Return [x, y] of the center of cell containing provided text 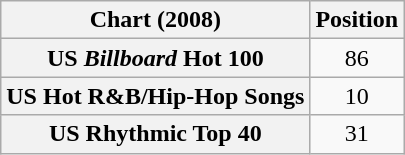
US Hot R&B/Hip-Hop Songs [156, 96]
31 [357, 134]
10 [357, 96]
Chart (2008) [156, 20]
86 [357, 58]
Position [357, 20]
US Rhythmic Top 40 [156, 134]
US Billboard Hot 100 [156, 58]
